Locate the cell with the specified text and output its [X, Y] center coordinate. 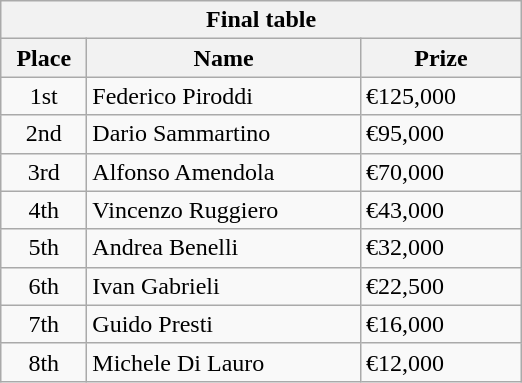
2nd [44, 134]
1st [44, 96]
Guido Presti [224, 324]
Name [224, 58]
Michele Di Lauro [224, 362]
Vincenzo Ruggiero [224, 210]
€32,000 [440, 248]
Final table [262, 20]
5th [44, 248]
€16,000 [440, 324]
Prize [440, 58]
Alfonso Amendola [224, 172]
€12,000 [440, 362]
Ivan Gabrieli [224, 286]
Federico Piroddi [224, 96]
6th [44, 286]
4th [44, 210]
Dario Sammartino [224, 134]
Andrea Benelli [224, 248]
8th [44, 362]
€95,000 [440, 134]
Place [44, 58]
€70,000 [440, 172]
€43,000 [440, 210]
€22,500 [440, 286]
€125,000 [440, 96]
7th [44, 324]
3rd [44, 172]
